Provide the (x, y) coordinate of the cell's center where the given text is located.  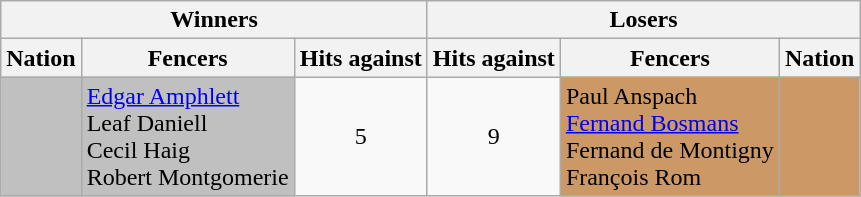
Paul Anspach Fernand Bosmans Fernand de Montigny François Rom (670, 136)
Losers (644, 20)
9 (494, 136)
5 (360, 136)
Edgar Amphlett Leaf Daniell Cecil Haig Robert Montgomerie (188, 136)
Winners (214, 20)
